Pinpoint the cell where the given text exists, returning its [x, y] midpoint coordinate. 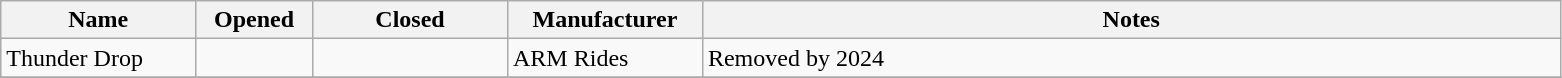
ARM Rides [604, 58]
Closed [410, 20]
Notes [1131, 20]
Removed by 2024 [1131, 58]
Thunder Drop [98, 58]
Opened [254, 20]
Name [98, 20]
Manufacturer [604, 20]
